Output the [x, y] coordinate of the center of the cell containing the given text.  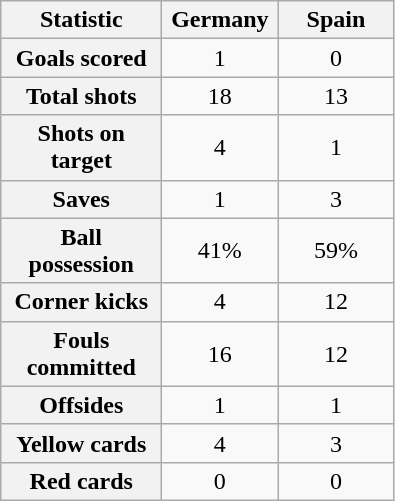
Statistic [82, 20]
18 [220, 96]
Fouls committed [82, 354]
Shots on target [82, 148]
Corner kicks [82, 302]
Offsides [82, 405]
Total shots [82, 96]
13 [336, 96]
Saves [82, 199]
Red cards [82, 481]
Goals scored [82, 58]
16 [220, 354]
Spain [336, 20]
Germany [220, 20]
41% [220, 250]
Ball possession [82, 250]
Yellow cards [82, 443]
59% [336, 250]
